Locate the cell with the specified text and output its [X, Y] center coordinate. 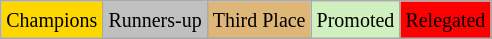
Third Place [259, 20]
Champions [52, 20]
Runners-up [155, 20]
Relegated [446, 20]
Promoted [356, 20]
